Find where the given text appears and provide that cell's center as [X, Y] coordinate. 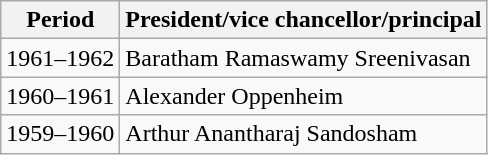
Alexander Oppenheim [304, 96]
President/vice chancellor/principal [304, 20]
1961–1962 [60, 58]
Period [60, 20]
1959–1960 [60, 134]
Arthur Anantharaj Sandosham [304, 134]
Baratham Ramaswamy Sreenivasan [304, 58]
1960–1961 [60, 96]
